Provide the (X, Y) coordinate of the cell's center where the given text is located.  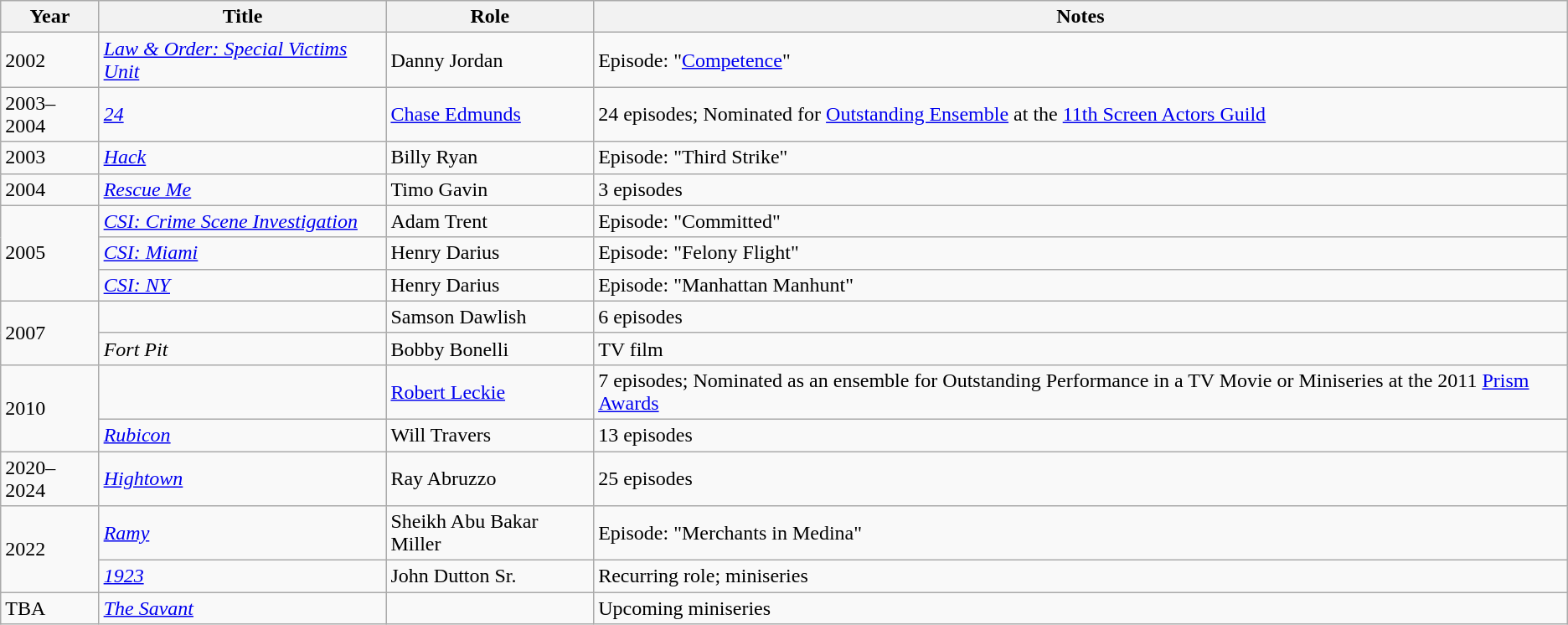
2003–2004 (50, 114)
Episode: "Felony Flight" (1081, 253)
Fort Pit (243, 349)
Will Travers (490, 435)
Ray Abruzzo (490, 478)
2020–2024 (50, 478)
2005 (50, 253)
Bobby Bonelli (490, 349)
Ramy (243, 533)
Episode: "Merchants in Medina" (1081, 533)
Title (243, 17)
Robert Leckie (490, 392)
Rubicon (243, 435)
Hightown (243, 478)
Hack (243, 158)
2010 (50, 407)
2002 (50, 60)
TV film (1081, 349)
3 episodes (1081, 189)
6 episodes (1081, 317)
24 episodes; Nominated for Outstanding Ensemble at the 11th Screen Actors Guild (1081, 114)
Notes (1081, 17)
Danny Jordan (490, 60)
CSI: Miami (243, 253)
7 episodes; Nominated as an ensemble for Outstanding Performance in a TV Movie or Miniseries at the 2011 Prism Awards (1081, 392)
Upcoming miniseries (1081, 608)
Chase Edmunds (490, 114)
Billy Ryan (490, 158)
Episode: "Committed" (1081, 221)
Adam Trent (490, 221)
Sheikh Abu Bakar Miller (490, 533)
Samson Dawlish (490, 317)
Law & Order: Special Victims Unit (243, 60)
The Savant (243, 608)
Timo Gavin (490, 189)
Year (50, 17)
Episode: "Competence" (1081, 60)
2022 (50, 550)
25 episodes (1081, 478)
2003 (50, 158)
2004 (50, 189)
CSI: Crime Scene Investigation (243, 221)
Role (490, 17)
1923 (243, 576)
TBA (50, 608)
Episode: "Manhattan Manhunt" (1081, 285)
2007 (50, 333)
CSI: NY (243, 285)
Episode: "Third Strike" (1081, 158)
John Dutton Sr. (490, 576)
13 episodes (1081, 435)
Recurring role; miniseries (1081, 576)
Rescue Me (243, 189)
24 (243, 114)
